Find where the given text appears and provide that cell's center as (x, y) coordinate. 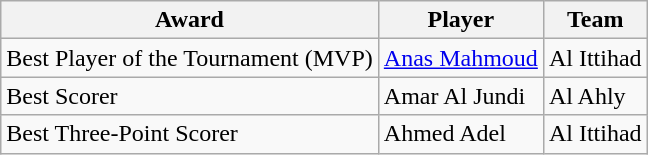
Best Three-Point Scorer (190, 134)
Player (460, 20)
Anas Mahmoud (460, 58)
Best Player of the Tournament (MVP) (190, 58)
Amar Al Jundi (460, 96)
Al Ahly (595, 96)
Team (595, 20)
Best Scorer (190, 96)
Award (190, 20)
Ahmed Adel (460, 134)
